For the text-containing cell, return its midpoint in [x, y] coordinate format. 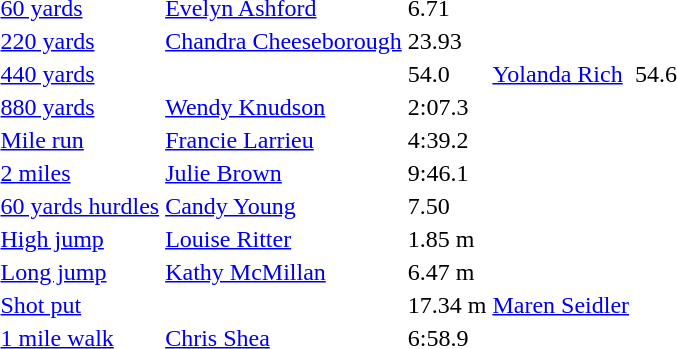
Francie Larrieu [284, 140]
Candy Young [284, 206]
Louise Ritter [284, 239]
Chandra Cheeseborough [284, 41]
4:39.2 [447, 140]
1.85 m [447, 239]
Yolanda Rich [561, 74]
23.93 [447, 41]
Maren Seidler [561, 305]
Julie Brown [284, 173]
Kathy McMillan [284, 272]
54.0 [447, 74]
17.34 m [447, 305]
Wendy Knudson [284, 107]
2:07.3 [447, 107]
7.50 [447, 206]
9:46.1 [447, 173]
6.47 m [447, 272]
